Identify which cell holds the provided text, then report its (x, y) central coordinate. 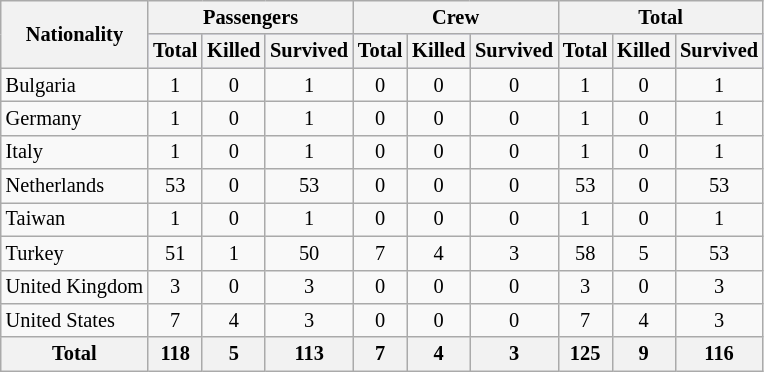
113 (309, 354)
50 (309, 253)
Netherlands (74, 186)
51 (175, 253)
Germany (74, 118)
Bulgaria (74, 85)
125 (585, 354)
United Kingdom (74, 287)
Passengers (250, 17)
United States (74, 320)
Taiwan (74, 219)
118 (175, 354)
9 (644, 354)
Crew (456, 17)
Turkey (74, 253)
58 (585, 253)
Italy (74, 152)
Nationality (74, 34)
116 (719, 354)
